Search for the cell housing the specified text and yield its (x, y) center coordinate. 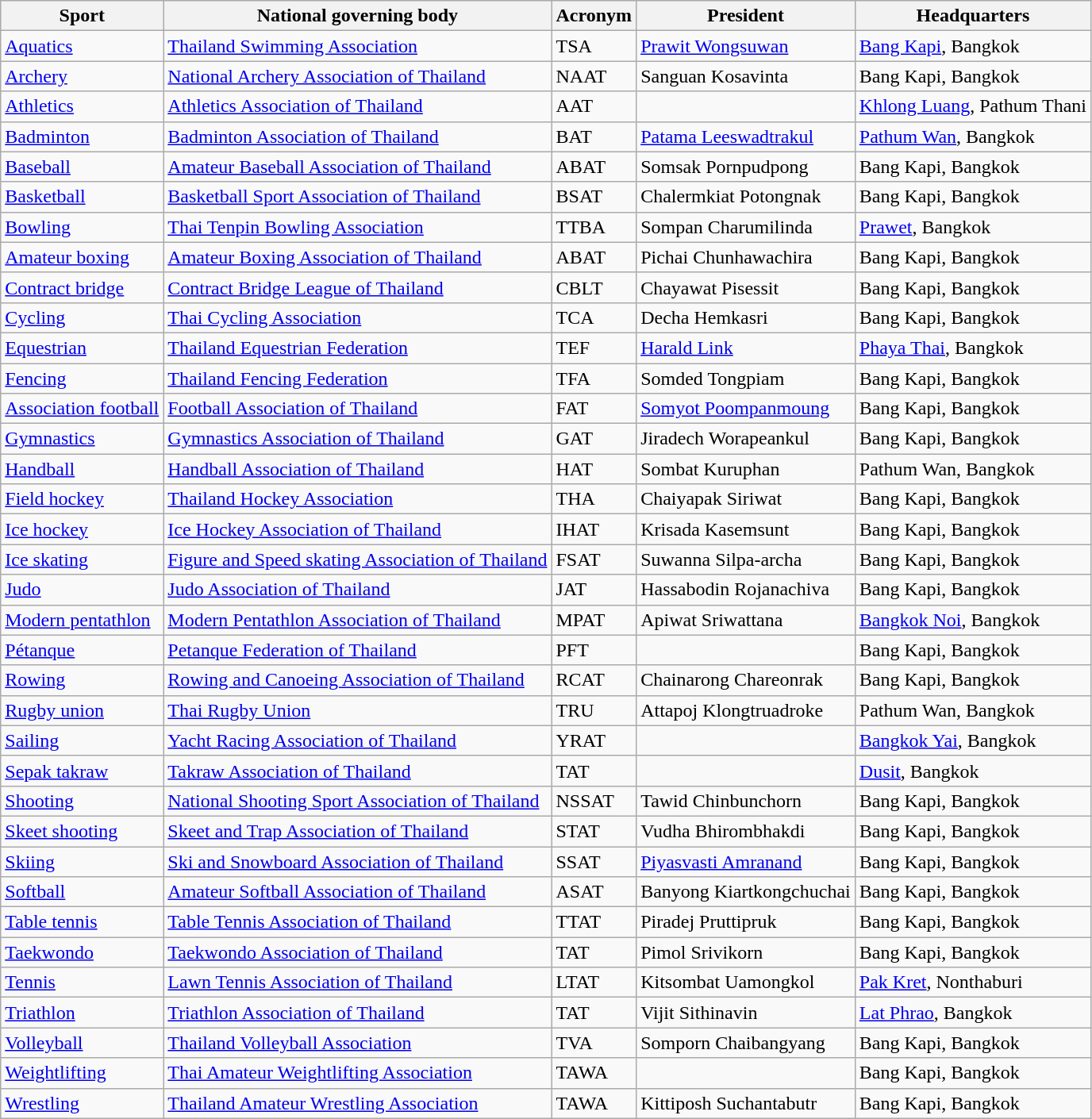
Equestrian (83, 348)
THA (594, 499)
Dusit, Bangkok (973, 771)
Rowing (83, 680)
Acronym (594, 16)
BSAT (594, 197)
Sport (83, 16)
Contract Bridge League of Thailand (357, 287)
Amateur Boxing Association of Thailand (357, 257)
Modern pentathlon (83, 620)
Pétanque (83, 650)
TVA (594, 1043)
Patama Leeswadtrakul (746, 137)
Lawn Tennis Association of Thailand (357, 982)
Phaya Thai, Bangkok (973, 348)
Archery (83, 76)
Fencing (83, 379)
LTAT (594, 982)
Athletics Association of Thailand (357, 106)
Thailand Amateur Wrestling Association (357, 1103)
TSA (594, 46)
Basketball (83, 197)
Thai Rugby Union (357, 710)
Headquarters (973, 16)
Handball (83, 469)
NSSAT (594, 801)
Thai Tenpin Bowling Association (357, 227)
Taekwondo Association of Thailand (357, 952)
FAT (594, 409)
Ice hockey (83, 529)
Badminton (83, 137)
Lat Phrao, Bangkok (973, 1013)
Skeet and Trap Association of Thailand (357, 831)
Petanque Federation of Thailand (357, 650)
Vijit Sithinavin (746, 1013)
President (746, 16)
Triathlon (83, 1013)
Thai Amateur Weightlifting Association (357, 1073)
Wrestling (83, 1103)
Taekwondo (83, 952)
Softball (83, 892)
Chainarong Chareonrak (746, 680)
Chalermkiat Potongnak (746, 197)
Triathlon Association of Thailand (357, 1013)
Baseball (83, 167)
Volleyball (83, 1043)
Ice Hockey Association of Thailand (357, 529)
Field hockey (83, 499)
FSAT (594, 559)
Amateur Softball Association of Thailand (357, 892)
Pak Kret, Nonthaburi (973, 982)
Decha Hemkasri (746, 317)
Somporn Chaibangyang (746, 1043)
Basketball Sport Association of Thailand (357, 197)
TEF (594, 348)
Table Tennis Association of Thailand (357, 922)
Chaiyapak Siriwat (746, 499)
Khlong Luang, Pathum Thani (973, 106)
Football Association of Thailand (357, 409)
Pimol Srivikorn (746, 952)
Amateur Baseball Association of Thailand (357, 167)
Piyasvasti Amranand (746, 861)
Rowing and Canoeing Association of Thailand (357, 680)
Judo Association of Thailand (357, 590)
MPAT (594, 620)
Modern Pentathlon Association of Thailand (357, 620)
Kitsombat Uamongkol (746, 982)
Piradej Pruttipruk (746, 922)
Suwanna Silpa-archa (746, 559)
Tawid Chinbunchorn (746, 801)
Badminton Association of Thailand (357, 137)
Thailand Hockey Association (357, 499)
National Shooting Sport Association of Thailand (357, 801)
TTAT (594, 922)
TTBA (594, 227)
Amateur boxing (83, 257)
Chayawat Pisessit (746, 287)
Shooting (83, 801)
Weightlifting (83, 1073)
National governing body (357, 16)
Banyong Kiartkongchuchai (746, 892)
Skiing (83, 861)
Attapoj Klongtruadroke (746, 710)
Jiradech Worapeankul (746, 439)
JAT (594, 590)
Sepak takraw (83, 771)
Handball Association of Thailand (357, 469)
YRAT (594, 740)
Gymnastics (83, 439)
Takraw Association of Thailand (357, 771)
Aquatics (83, 46)
HAT (594, 469)
Sanguan Kosavinta (746, 76)
Figure and Speed skating Association of Thailand (357, 559)
Thailand Fencing Federation (357, 379)
Ice skating (83, 559)
Thailand Swimming Association (357, 46)
Vudha Bhirombhakdi (746, 831)
IHAT (594, 529)
Bowling (83, 227)
ASAT (594, 892)
Bangkok Noi, Bangkok (973, 620)
STAT (594, 831)
Thailand Volleyball Association (357, 1043)
Association football (83, 409)
Hassabodin Rojanachiva (746, 590)
Somded Tongpiam (746, 379)
PFT (594, 650)
NAAT (594, 76)
Sombat Kuruphan (746, 469)
Contract bridge (83, 287)
TFA (594, 379)
Rugby union (83, 710)
Sompan Charumilinda (746, 227)
TCA (594, 317)
Bangkok Yai, Bangkok (973, 740)
SSAT (594, 861)
Somsak Pornpudpong (746, 167)
Tennis (83, 982)
Pichai Chunhawachira (746, 257)
Table tennis (83, 922)
Cycling (83, 317)
Skeet shooting (83, 831)
Gymnastics Association of Thailand (357, 439)
Thailand Equestrian Federation (357, 348)
Athletics (83, 106)
Ski and Snowboard Association of Thailand (357, 861)
RCAT (594, 680)
Harald Link (746, 348)
TRU (594, 710)
Krisada Kasemsunt (746, 529)
Sailing (83, 740)
Thai Cycling Association (357, 317)
Kittiposh Suchantabutr (746, 1103)
CBLT (594, 287)
Prawit Wongsuwan (746, 46)
AAT (594, 106)
Somyot Poompanmoung (746, 409)
Apiwat Sriwattana (746, 620)
National Archery Association of Thailand (357, 76)
Judo (83, 590)
BAT (594, 137)
Prawet, Bangkok (973, 227)
Yacht Racing Association of Thailand (357, 740)
GAT (594, 439)
